Return the [x, y] coordinate for the center point of the cell that contains the specified text.  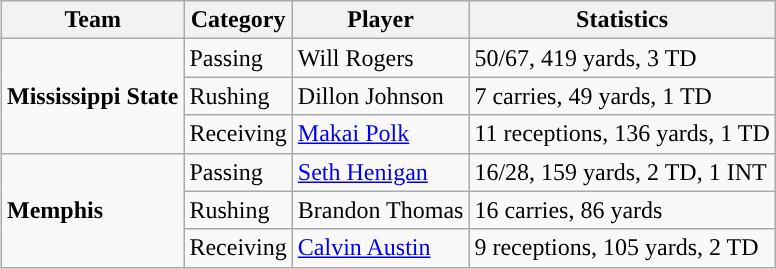
Seth Henigan [380, 172]
Brandon Thomas [380, 210]
Team [92, 20]
Dillon Johnson [380, 96]
11 receptions, 136 yards, 1 TD [622, 134]
Player [380, 20]
Category [238, 20]
Statistics [622, 20]
Calvin Austin [380, 248]
7 carries, 49 yards, 1 TD [622, 96]
Mississippi State [92, 96]
16 carries, 86 yards [622, 210]
50/67, 419 yards, 3 TD [622, 58]
Memphis [92, 210]
9 receptions, 105 yards, 2 TD [622, 248]
Makai Polk [380, 134]
Will Rogers [380, 58]
16/28, 159 yards, 2 TD, 1 INT [622, 172]
